Scan for the cell matching the given text and deliver its (X, Y) coordinate at center. 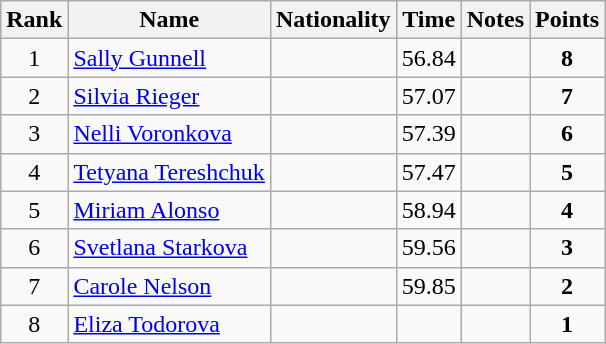
Sally Gunnell (170, 58)
56.84 (428, 58)
57.47 (428, 172)
Points (568, 20)
Tetyana Tereshchuk (170, 172)
Eliza Todorova (170, 324)
59.56 (428, 248)
57.07 (428, 96)
Time (428, 20)
57.39 (428, 134)
Svetlana Starkova (170, 248)
Nelli Voronkova (170, 134)
Miriam Alonso (170, 210)
Name (170, 20)
59.85 (428, 286)
Silvia Rieger (170, 96)
Nationality (333, 20)
Carole Nelson (170, 286)
Rank (34, 20)
58.94 (428, 210)
Notes (495, 20)
